Determine the (X, Y) coordinate at the center of the cell enclosing the given text.  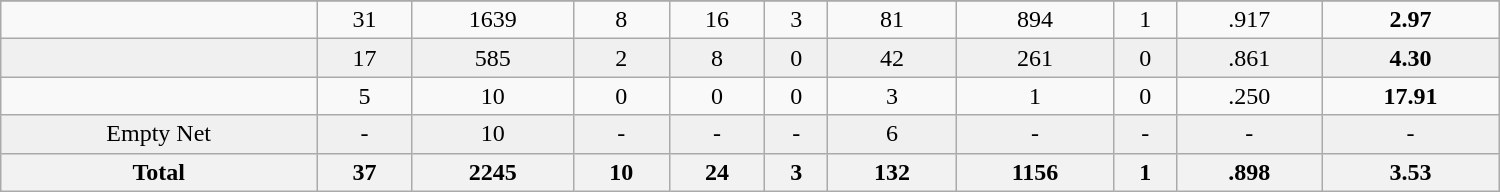
.861 (1250, 58)
.250 (1250, 96)
5 (365, 96)
3.53 (1411, 172)
24 (717, 172)
4.30 (1411, 58)
16 (717, 20)
Empty Net (159, 134)
585 (492, 58)
31 (365, 20)
17 (365, 58)
6 (892, 134)
Total (159, 172)
2 (621, 58)
132 (892, 172)
1639 (492, 20)
.917 (1250, 20)
2245 (492, 172)
1156 (1035, 172)
261 (1035, 58)
2.97 (1411, 20)
37 (365, 172)
17.91 (1411, 96)
42 (892, 58)
.898 (1250, 172)
894 (1035, 20)
81 (892, 20)
